Detect which cell encompasses the target text, then output its [x, y] center coordinate. 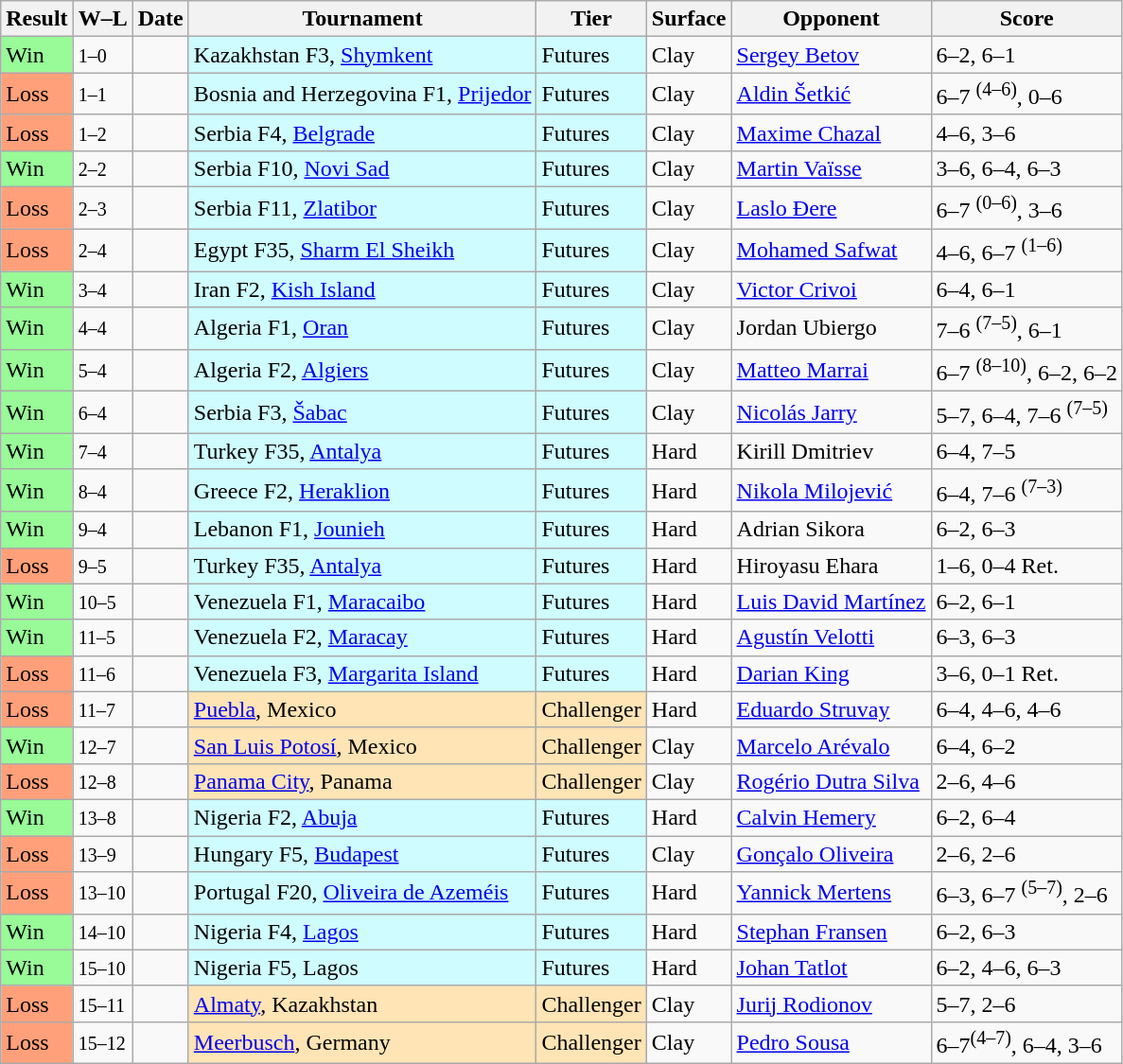
Nigeria F5, Lagos [362, 968]
Almaty, Kazakhstan [362, 1003]
Serbia F11, Zlatibor [362, 208]
6–4, 6–1 [1026, 289]
Lebanon F1, Jounieh [362, 530]
Laslo Đere [831, 208]
Score [1026, 19]
Nigeria F2, Abuja [362, 818]
Serbia F10, Novi Sad [362, 168]
6–2, 4–6, 6–3 [1026, 968]
Nikola Milojević [831, 490]
Iran F2, Kish Island [362, 289]
Mohamed Safwat [831, 250]
14–10 [102, 932]
Kirill Dmitriev [831, 451]
6–4, 7–5 [1026, 451]
Serbia F4, Belgrade [362, 132]
Panama City, Panama [362, 781]
5–7, 2–6 [1026, 1003]
2–4 [102, 250]
Darian King [831, 673]
2–3 [102, 208]
15–11 [102, 1003]
Hiroyasu Ehara [831, 566]
3–6, 6–4, 6–3 [1026, 168]
6–7(4–7), 6–4, 3–6 [1026, 1042]
Puebla, Mexico [362, 709]
6–3, 6–7 (5–7), 2–6 [1026, 893]
11–5 [102, 637]
2–6, 2–6 [1026, 854]
8–4 [102, 490]
Nigeria F4, Lagos [362, 932]
13–8 [102, 818]
San Luis Potosí, Mexico [362, 745]
Gonçalo Oliveira [831, 854]
9–4 [102, 530]
3–6, 0–1 Ret. [1026, 673]
Eduardo Struvay [831, 709]
Greece F2, Heraklion [362, 490]
6–3, 6–3 [1026, 637]
6–4, 6–2 [1026, 745]
Hungary F5, Budapest [362, 854]
Egypt F35, Sharm El Sheikh [362, 250]
Calvin Hemery [831, 818]
Jordan Ubiergo [831, 329]
15–10 [102, 968]
Algeria F2, Algiers [362, 371]
12–7 [102, 745]
6–4 [102, 412]
Johan Tatlot [831, 968]
5–7, 6–4, 7–6 (7–5) [1026, 412]
Opponent [831, 19]
4–6, 6–7 (1–6) [1026, 250]
6–7 (4–6), 0–6 [1026, 95]
6–4, 4–6, 4–6 [1026, 709]
Jurij Rodionov [831, 1003]
Adrian Sikora [831, 530]
Result [37, 19]
2–6, 4–6 [1026, 781]
Kazakhstan F3, Shymkent [362, 55]
Date [161, 19]
Pedro Sousa [831, 1042]
1–6, 0–4 Ret. [1026, 566]
7–4 [102, 451]
15–12 [102, 1042]
13–9 [102, 854]
W–L [102, 19]
Marcelo Arévalo [831, 745]
Venezuela F3, Margarita Island [362, 673]
11–6 [102, 673]
1–1 [102, 95]
Tier [591, 19]
Yannick Mertens [831, 893]
7–6 (7–5), 6–1 [1026, 329]
Aldin Šetkić [831, 95]
Serbia F3, Šabac [362, 412]
6–4, 7–6 (7–3) [1026, 490]
Agustín Velotti [831, 637]
1–2 [102, 132]
Bosnia and Herzegovina F1, Prijedor [362, 95]
9–5 [102, 566]
13–10 [102, 893]
4–6, 3–6 [1026, 132]
Stephan Fransen [831, 932]
5–4 [102, 371]
6–7 (0–6), 3–6 [1026, 208]
Nicolás Jarry [831, 412]
2–2 [102, 168]
Rogério Dutra Silva [831, 781]
11–7 [102, 709]
Venezuela F2, Maracay [362, 637]
10–5 [102, 602]
6–2, 6–4 [1026, 818]
1–0 [102, 55]
Venezuela F1, Maracaibo [362, 602]
Martin Vaïsse [831, 168]
12–8 [102, 781]
Maxime Chazal [831, 132]
Matteo Marrai [831, 371]
4–4 [102, 329]
Tournament [362, 19]
Portugal F20, Oliveira de Azeméis [362, 893]
Victor Crivoi [831, 289]
Sergey Betov [831, 55]
6–7 (8–10), 6–2, 6–2 [1026, 371]
Surface [689, 19]
3–4 [102, 289]
Meerbusch, Germany [362, 1042]
Luis David Martínez [831, 602]
Algeria F1, Oran [362, 329]
